Scan for the cell matching the given text and deliver its [X, Y] coordinate at center. 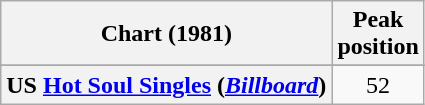
Peakposition [378, 34]
US Hot Soul Singles (Billboard) [166, 85]
Chart (1981) [166, 34]
52 [378, 85]
